Provide the (x, y) coordinate of the cell's center where the given text is located.  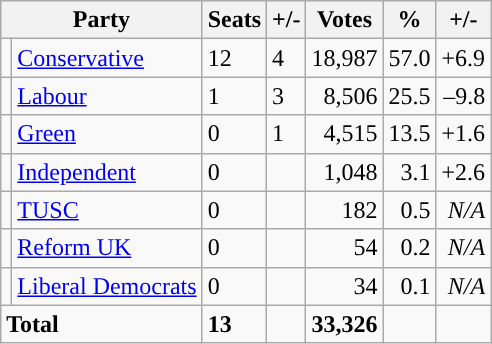
57.0 (410, 58)
Liberal Democrats (107, 286)
Independent (107, 172)
+6.9 (464, 58)
Votes (344, 20)
34 (344, 286)
12 (234, 58)
% (410, 20)
25.5 (410, 96)
+2.6 (464, 172)
33,326 (344, 324)
Party (102, 20)
4 (286, 58)
54 (344, 248)
Seats (234, 20)
4,515 (344, 134)
Reform UK (107, 248)
8,506 (344, 96)
0.2 (410, 248)
–9.8 (464, 96)
TUSC (107, 210)
0.5 (410, 210)
0.1 (410, 286)
18,987 (344, 58)
3 (286, 96)
Green (107, 134)
Conservative (107, 58)
13 (234, 324)
+1.6 (464, 134)
182 (344, 210)
Labour (107, 96)
3.1 (410, 172)
Total (102, 324)
13.5 (410, 134)
1,048 (344, 172)
